Return the [X, Y] coordinate for the center point of the cell that contains the specified text.  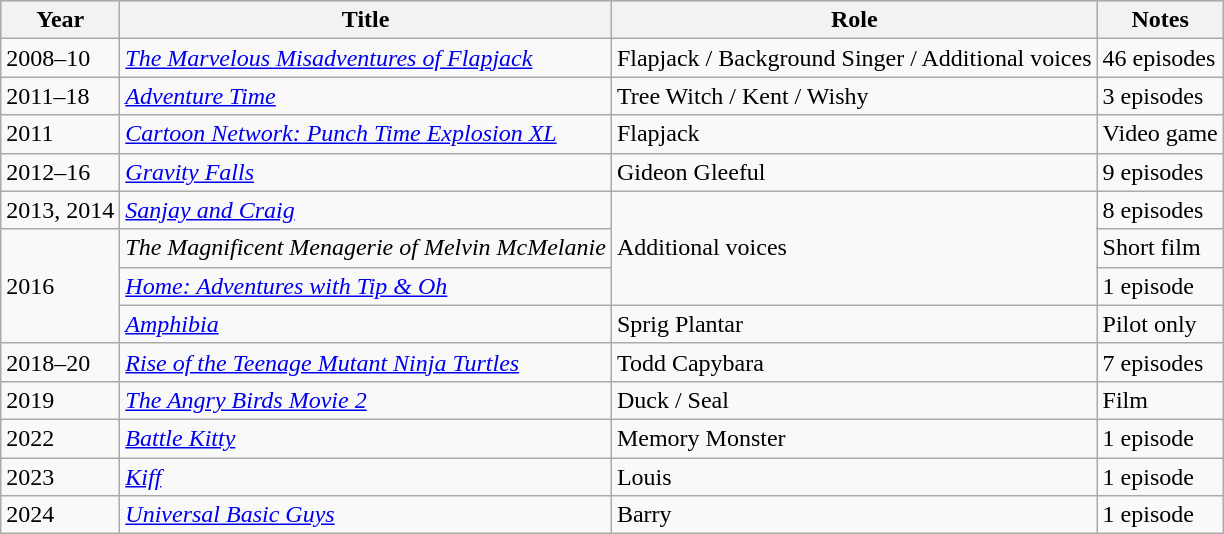
Short film [1160, 248]
Rise of the Teenage Mutant Ninja Turtles [366, 362]
Tree Witch / Kent / Wishy [854, 96]
2008–10 [60, 58]
Todd Capybara [854, 362]
Battle Kitty [366, 438]
2011 [60, 134]
Kiff [366, 477]
Sanjay and Craig [366, 210]
Flapjack [854, 134]
Gideon Gleeful [854, 172]
The Angry Birds Movie 2 [366, 400]
8 episodes [1160, 210]
46 episodes [1160, 58]
Role [854, 20]
The Marvelous Misadventures of Flapjack [366, 58]
Notes [1160, 20]
Film [1160, 400]
2019 [60, 400]
Home: Adventures with Tip & Oh [366, 286]
3 episodes [1160, 96]
2016 [60, 286]
Flapjack / Background Singer / Additional voices [854, 58]
2018–20 [60, 362]
Cartoon Network: Punch Time Explosion XL [366, 134]
2024 [60, 515]
2011–18 [60, 96]
The Magnificent Menagerie of Melvin McMelanie [366, 248]
Universal Basic Guys [366, 515]
2013, 2014 [60, 210]
9 episodes [1160, 172]
Duck / Seal [854, 400]
Barry [854, 515]
Amphibia [366, 324]
Memory Monster [854, 438]
Additional voices [854, 248]
Video game [1160, 134]
Pilot only [1160, 324]
Gravity Falls [366, 172]
Louis [854, 477]
2022 [60, 438]
7 episodes [1160, 362]
Adventure Time [366, 96]
2023 [60, 477]
Year [60, 20]
Sprig Plantar [854, 324]
2012–16 [60, 172]
Title [366, 20]
